Scan for the cell matching the given text and deliver its [X, Y] coordinate at center. 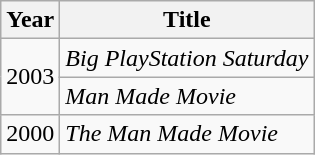
Year [30, 20]
2000 [30, 134]
The Man Made Movie [187, 134]
Big PlayStation Saturday [187, 58]
2003 [30, 77]
Man Made Movie [187, 96]
Title [187, 20]
